Return [x, y] of the center of cell containing provided text 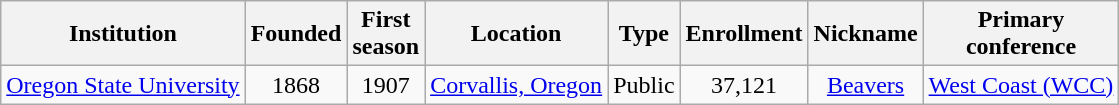
Oregon State University [123, 85]
Beavers [866, 85]
1907 [386, 85]
West Coast (WCC) [1021, 85]
Firstseason [386, 34]
Institution [123, 34]
Primaryconference [1021, 34]
Nickname [866, 34]
37,121 [744, 85]
Corvallis, Oregon [516, 85]
Location [516, 34]
Public [644, 85]
Enrollment [744, 34]
Type [644, 34]
1868 [296, 85]
Founded [296, 34]
